Determine the [x, y] coordinate at the center of the cell enclosing the given text.  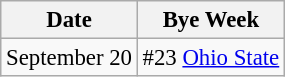
Date [69, 20]
#23 Ohio State [210, 58]
Bye Week [210, 20]
September 20 [69, 58]
